Identify which cell holds the provided text, then report its (x, y) central coordinate. 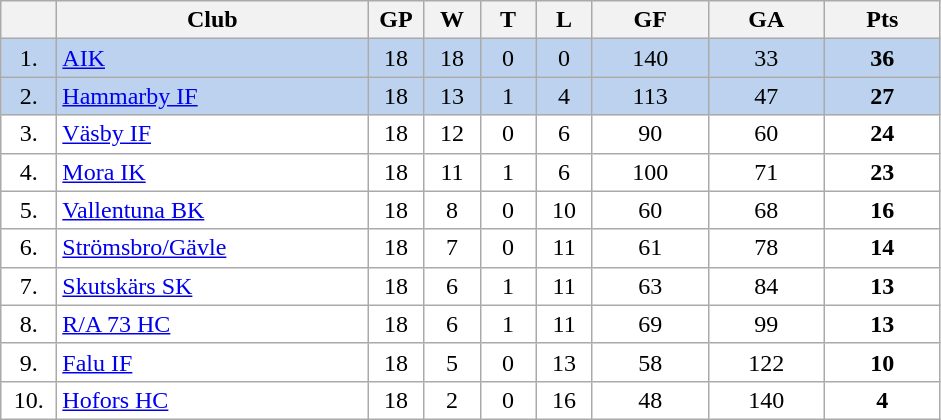
12 (452, 134)
7. (29, 286)
100 (650, 172)
Hofors HC (212, 400)
2 (452, 400)
4. (29, 172)
AIK (212, 58)
48 (650, 400)
Strömsbro/Gävle (212, 248)
90 (650, 134)
27 (882, 96)
R/A 73 HC (212, 324)
24 (882, 134)
W (452, 20)
3. (29, 134)
7 (452, 248)
84 (766, 286)
Mora IK (212, 172)
GF (650, 20)
10. (29, 400)
36 (882, 58)
78 (766, 248)
47 (766, 96)
T (508, 20)
69 (650, 324)
8 (452, 210)
Vallentuna BK (212, 210)
61 (650, 248)
Väsby IF (212, 134)
14 (882, 248)
68 (766, 210)
122 (766, 362)
GP (396, 20)
Skutskärs SK (212, 286)
99 (766, 324)
5. (29, 210)
113 (650, 96)
6. (29, 248)
Pts (882, 20)
58 (650, 362)
Club (212, 20)
8. (29, 324)
L (564, 20)
GA (766, 20)
9. (29, 362)
Hammarby IF (212, 96)
5 (452, 362)
33 (766, 58)
2. (29, 96)
71 (766, 172)
63 (650, 286)
Falu IF (212, 362)
1. (29, 58)
23 (882, 172)
